Output the [x, y] coordinate of the center of the cell containing the given text.  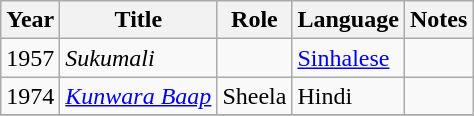
Title [138, 20]
Hindi [348, 96]
Sheela [254, 96]
1974 [30, 96]
1957 [30, 58]
Role [254, 20]
Notes [438, 20]
Year [30, 20]
Sinhalese [348, 58]
Language [348, 20]
Sukumali [138, 58]
Kunwara Baap [138, 96]
